Scan for the cell matching the given text and deliver its [x, y] coordinate at center. 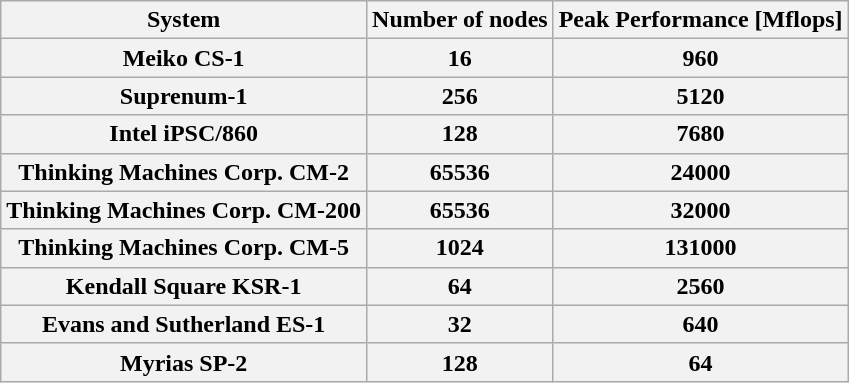
32 [460, 324]
Peak Performance [Mflops] [700, 20]
7680 [700, 134]
960 [700, 58]
Meiko CS-1 [184, 58]
16 [460, 58]
Kendall Square KSR-1 [184, 286]
Thinking Machines Corp. CM-2 [184, 172]
Intel iPSC/860 [184, 134]
System [184, 20]
256 [460, 96]
Number of nodes [460, 20]
5120 [700, 96]
2560 [700, 286]
640 [700, 324]
Thinking Machines Corp. CM-200 [184, 210]
131000 [700, 248]
1024 [460, 248]
24000 [700, 172]
Evans and Sutherland ES-1 [184, 324]
32000 [700, 210]
Myrias SP-2 [184, 362]
Thinking Machines Corp. CM-5 [184, 248]
Suprenum-1 [184, 96]
